Pinpoint the cell where the given text exists, returning its [x, y] midpoint coordinate. 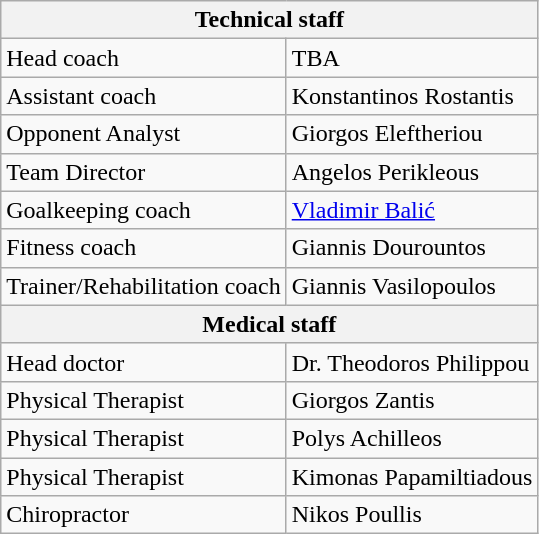
Polys Achilleos [412, 438]
Vladimir Balić [412, 210]
Giorgos Zantis [412, 400]
Giorgos Eleftheriou [412, 134]
Technical staff [270, 20]
Opponent Analyst [144, 134]
Goalkeeping coach [144, 210]
Medical staff [270, 324]
Giannis Vasilopoulos [412, 286]
Giannis Dourountos [412, 248]
TBA [412, 58]
Nikos Poullis [412, 515]
Assistant coach [144, 96]
Trainer/Rehabilitation coach [144, 286]
Head coach [144, 58]
Chiropractor [144, 515]
Kimonas Papamiltiadous [412, 477]
Konstantinos Rostantis [412, 96]
Angelos Perikleous [412, 172]
Dr. Theodoros Philippou [412, 362]
Team Director [144, 172]
Head doctor [144, 362]
Fitness coach [144, 248]
